Pinpoint the cell where the given text exists, returning its [x, y] midpoint coordinate. 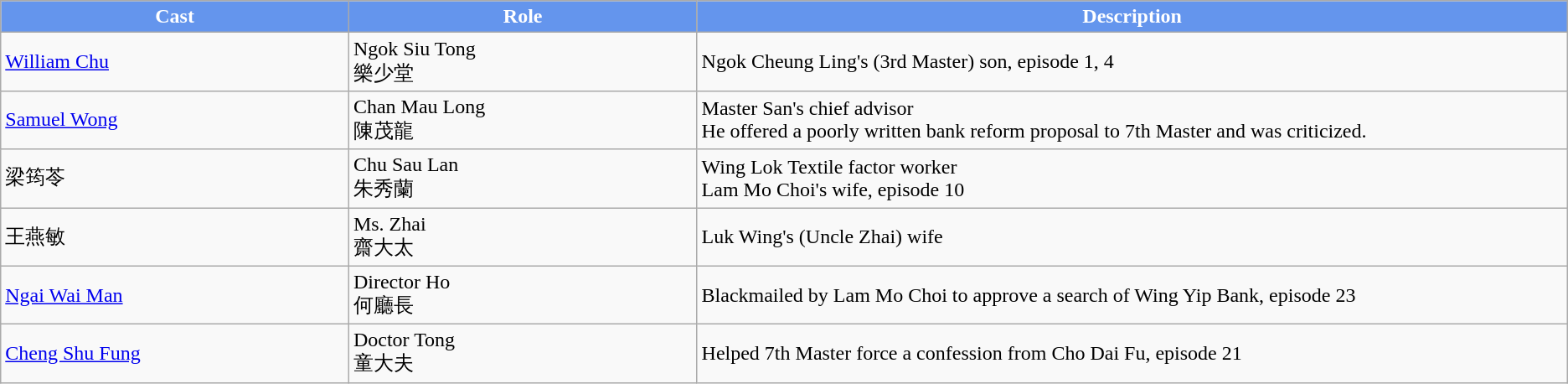
Master San's chief advisorHe offered a poorly written bank reform proposal to 7th Master and was criticized. [1132, 120]
Samuel Wong [175, 120]
王燕敏 [175, 237]
Blackmailed by Lam Mo Choi to approve a search of Wing Yip Bank, episode 23 [1132, 295]
梁筠苓 [175, 179]
Cast [175, 17]
Ngai Wai Man [175, 295]
Ngok Cheung Ling's (3rd Master) son, episode 1, 4 [1132, 62]
Chan Mau Long陳茂龍 [523, 120]
Doctor Tong童大夫 [523, 354]
Director Ho何廳長 [523, 295]
Luk Wing's (Uncle Zhai) wife [1132, 237]
Wing Lok Textile factor workerLam Mo Choi's wife, episode 10 [1132, 179]
Ms. Zhai齋大太 [523, 237]
William Chu [175, 62]
Ngok Siu Tong樂少堂 [523, 62]
Chu Sau Lan朱秀蘭 [523, 179]
Description [1132, 17]
Helped 7th Master force a confession from Cho Dai Fu, episode 21 [1132, 354]
Cheng Shu Fung [175, 354]
Role [523, 17]
